Detect which cell encompasses the target text, then output its [X, Y] center coordinate. 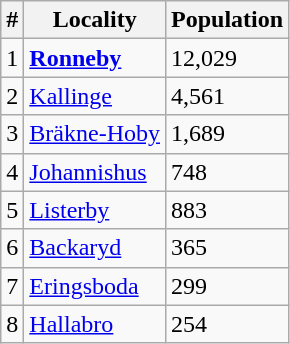
1 [12, 58]
Bräkne-Hoby [95, 134]
8 [12, 324]
Backaryd [95, 248]
2 [12, 96]
Kallinge [95, 96]
# [12, 20]
365 [228, 248]
4 [12, 172]
7 [12, 286]
Population [228, 20]
Johannishus [95, 172]
299 [228, 286]
12,029 [228, 58]
4,561 [228, 96]
Hallabro [95, 324]
Locality [95, 20]
748 [228, 172]
6 [12, 248]
5 [12, 210]
3 [12, 134]
1,689 [228, 134]
Listerby [95, 210]
254 [228, 324]
Ronneby [95, 58]
883 [228, 210]
Eringsboda [95, 286]
